Extract the [X, Y] coordinate from the center of the cell holding the provided text.  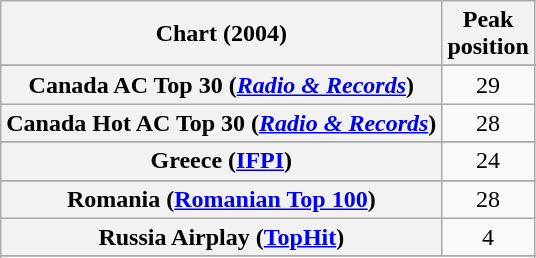
Canada AC Top 30 (Radio & Records) [222, 85]
Romania (Romanian Top 100) [222, 199]
Russia Airplay (TopHit) [222, 237]
Greece (IFPI) [222, 161]
Canada Hot AC Top 30 (Radio & Records) [222, 123]
Chart (2004) [222, 34]
29 [488, 85]
4 [488, 237]
24 [488, 161]
Peakposition [488, 34]
